Scan for the cell matching the given text and deliver its [X, Y] coordinate at center. 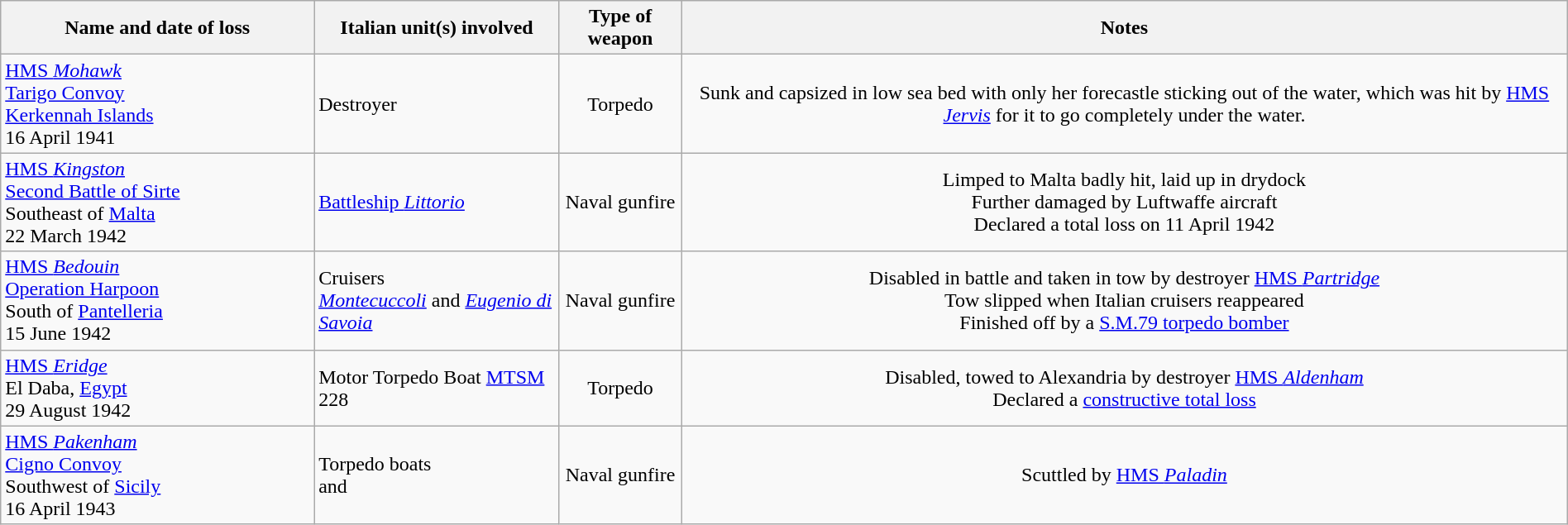
Torpedo boats and [437, 475]
Disabled, towed to Alexandria by destroyer HMS AldenhamDeclared a constructive total loss [1125, 388]
Limped to Malta badly hit, laid up in drydockFurther damaged by Luftwaffe aircraftDeclared a total loss on 11 April 1942 [1125, 202]
Battleship Littorio [437, 202]
Destroyer [437, 104]
HMS PakenhamCigno ConvoySouthwest of Sicily16 April 1943 [157, 475]
Name and date of loss [157, 28]
Notes [1125, 28]
HMS MohawkTarigo ConvoyKerkennah Islands16 April 1941 [157, 104]
Type of weapon [620, 28]
HMS EridgeEl Daba, Egypt29 August 1942 [157, 388]
Italian unit(s) involved [437, 28]
HMS KingstonSecond Battle of SirteSoutheast of Malta22 March 1942 [157, 202]
HMS BedouinOperation HarpoonSouth of Pantelleria15 June 1942 [157, 301]
Disabled in battle and taken in tow by destroyer HMS PartridgeTow slipped when Italian cruisers reappearedFinished off by a S.M.79 torpedo bomber [1125, 301]
Motor Torpedo Boat MTSM 228 [437, 388]
Scuttled by HMS Paladin [1125, 475]
CruisersMontecuccoli and Eugenio di Savoia [437, 301]
